Capture the cell that displays the provided text and extract its [X, Y] central coordinate. 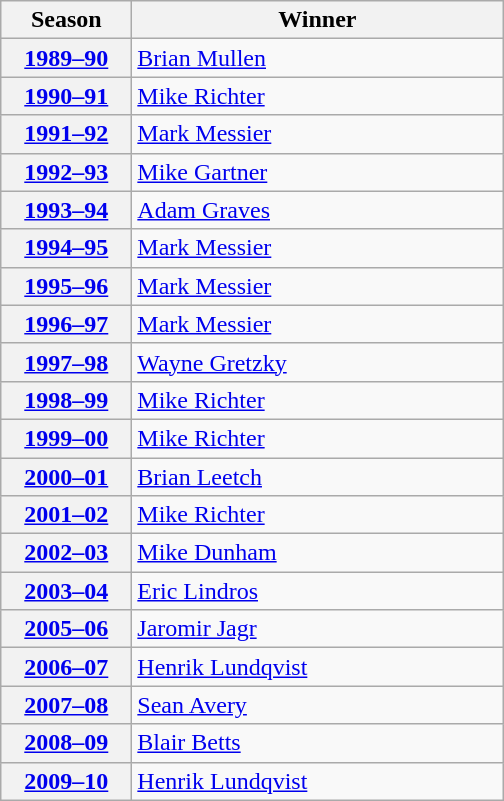
Brian Leetch [318, 477]
1991–92 [66, 134]
Season [66, 20]
Wayne Gretzky [318, 362]
1989–90 [66, 58]
2002–03 [66, 553]
Sean Avery [318, 705]
2000–01 [66, 477]
2007–08 [66, 705]
Blair Betts [318, 743]
Jaromir Jagr [318, 629]
1999–00 [66, 438]
Brian Mullen [318, 58]
Eric Lindros [318, 591]
1992–93 [66, 172]
2005–06 [66, 629]
1990–91 [66, 96]
2006–07 [66, 667]
1993–94 [66, 210]
Adam Graves [318, 210]
2009–10 [66, 781]
1997–98 [66, 362]
2003–04 [66, 591]
1998–99 [66, 400]
Mike Dunham [318, 553]
Mike Gartner [318, 172]
1996–97 [66, 324]
2008–09 [66, 743]
2001–02 [66, 515]
1994–95 [66, 248]
1995–96 [66, 286]
Winner [318, 20]
